For the text-containing cell, return its midpoint in (x, y) coordinate format. 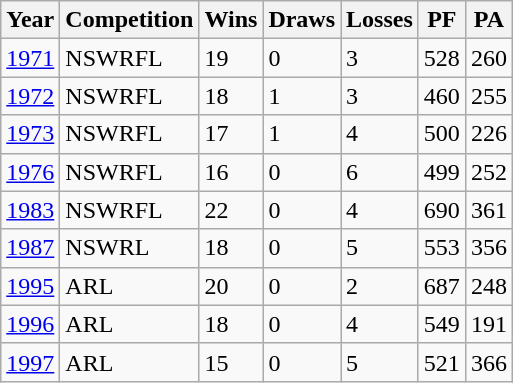
17 (231, 134)
521 (442, 362)
PA (488, 20)
248 (488, 286)
1976 (30, 172)
690 (442, 210)
6 (380, 172)
1973 (30, 134)
528 (442, 58)
252 (488, 172)
1996 (30, 324)
15 (231, 362)
1972 (30, 96)
Year (30, 20)
366 (488, 362)
361 (488, 210)
19 (231, 58)
16 (231, 172)
1987 (30, 248)
226 (488, 134)
191 (488, 324)
PF (442, 20)
553 (442, 248)
20 (231, 286)
Losses (380, 20)
22 (231, 210)
499 (442, 172)
2 (380, 286)
500 (442, 134)
260 (488, 58)
Wins (231, 20)
1995 (30, 286)
687 (442, 286)
Competition (130, 20)
356 (488, 248)
255 (488, 96)
1983 (30, 210)
1971 (30, 58)
Draws (302, 20)
549 (442, 324)
460 (442, 96)
NSWRL (130, 248)
1997 (30, 362)
